Identify which cell holds the provided text, then report its [x, y] central coordinate. 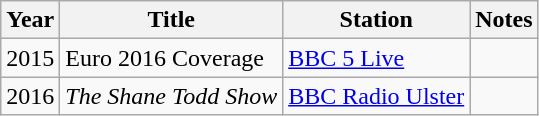
Notes [504, 20]
Title [172, 20]
2015 [30, 58]
Year [30, 20]
Euro 2016 Coverage [172, 58]
BBC Radio Ulster [376, 96]
BBC 5 Live [376, 58]
The Shane Todd Show [172, 96]
Station [376, 20]
2016 [30, 96]
